Scan for the cell matching the given text and deliver its [X, Y] coordinate at center. 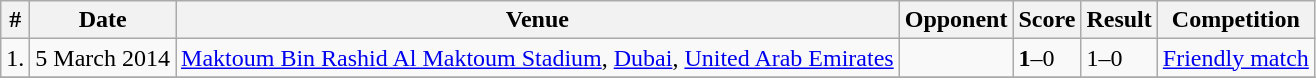
Friendly match [1236, 58]
5 March 2014 [103, 58]
Venue [538, 20]
Opponent [956, 20]
Score [1047, 20]
Date [103, 20]
# [16, 20]
1. [16, 58]
Competition [1236, 20]
Maktoum Bin Rashid Al Maktoum Stadium, Dubai, United Arab Emirates [538, 58]
Result [1119, 20]
